Output the [X, Y] coordinate of the center of the cell containing the given text.  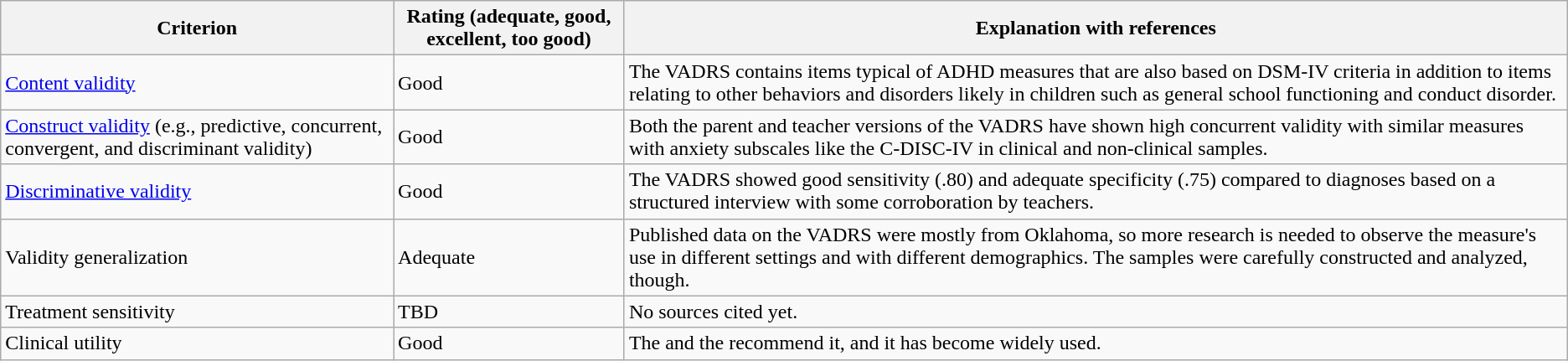
Criterion [198, 28]
The and the recommend it, and it has become widely used. [1096, 343]
Discriminative validity [198, 191]
Explanation with references [1096, 28]
Construct validity (e.g., predictive, concurrent, convergent, and discriminant validity) [198, 137]
Content validity [198, 82]
Adequate [509, 257]
Clinical utility [198, 343]
Validity generalization [198, 257]
No sources cited yet. [1096, 312]
Rating (adequate, good, excellent, too good) [509, 28]
Treatment sensitivity [198, 312]
TBD [509, 312]
